For the text-containing cell, return its midpoint in [x, y] coordinate format. 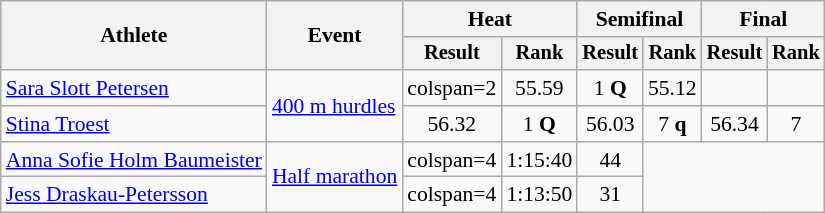
Sara Slott Petersen [134, 88]
7 [796, 124]
Event [334, 36]
400 m hurdles [334, 106]
7 q [672, 124]
Athlete [134, 36]
Jess Draskau-Petersson [134, 195]
Half marathon [334, 178]
colspan=2 [452, 88]
1:15:40 [539, 160]
Stina Troest [134, 124]
31 [610, 195]
44 [610, 160]
1:13:50 [539, 195]
55.12 [672, 88]
Semifinal [639, 19]
56.34 [735, 124]
56.03 [610, 124]
Anna Sofie Holm Baumeister [134, 160]
56.32 [452, 124]
55.59 [539, 88]
Final [764, 19]
Heat [490, 19]
